Determine the [x, y] coordinate at the center of the cell enclosing the given text.  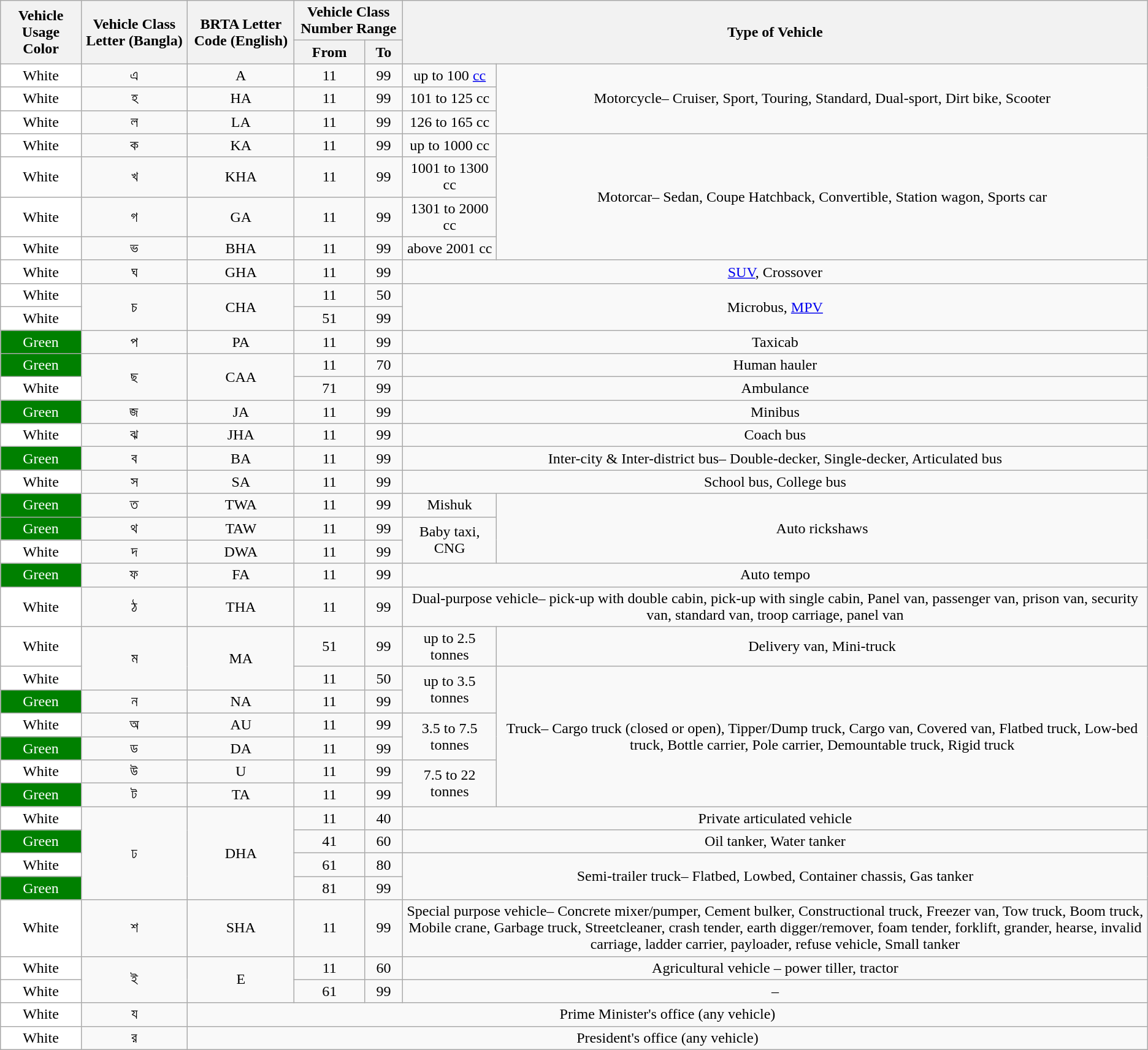
40 [383, 818]
President's office (any vehicle) [668, 1038]
AU [241, 725]
BA [241, 458]
TWA [241, 505]
71 [329, 389]
Vehicle Class Number Range [348, 21]
ঘ [134, 272]
DA [241, 748]
LA [241, 122]
Coach bus [775, 435]
Vehicle Usage Color [41, 32]
ই [134, 980]
U [241, 772]
Human hauler [775, 365]
101 to 125 cc [450, 99]
THA [241, 607]
MA [241, 658]
up to 2.5 tonnes [450, 646]
SHA [241, 928]
Ambulance [775, 389]
7.5 to 22 tonnes [450, 783]
126 to 165 cc [450, 122]
Microbus, MPV [775, 306]
Auto tempo [775, 575]
Motorcar– Sedan, Coupe Hatchback, Convertible, Station wagon, Sports car [822, 197]
SA [241, 482]
GHA [241, 272]
এ [134, 75]
41 [329, 842]
CAA [241, 377]
অ [134, 725]
CHA [241, 306]
ড [134, 748]
BRTA Letter Code (English) [241, 32]
ক [134, 145]
Minibus [775, 412]
চ [134, 306]
Baby taxi, CNG [450, 540]
ন [134, 701]
70 [383, 365]
দ [134, 552]
JA [241, 412]
Motorcycle– Cruiser, Sport, Touring, Standard, Dual-sport, Dirt bike, Scooter [822, 99]
FA [241, 575]
DWA [241, 552]
ভ [134, 248]
Taxicab [775, 341]
HA [241, 99]
ট [134, 795]
ছ [134, 377]
up to 100 cc [450, 75]
উ [134, 772]
TA [241, 795]
থ [134, 528]
A [241, 75]
Auto rickshaws [822, 528]
SUV, Crossover [775, 272]
Agricultural vehicle – power tiller, tractor [775, 968]
স [134, 482]
ঝ [134, 435]
DHA [241, 853]
TAW [241, 528]
হ [134, 99]
Prime Minister's office (any vehicle) [668, 1014]
Oil tanker, Water tanker [775, 842]
ঢ [134, 853]
য [134, 1014]
Vehicle Class Letter (Bangla) [134, 32]
up to 1000 cc [450, 145]
BHA [241, 248]
ল [134, 122]
GA [241, 217]
E [241, 980]
3.5 to 7.5 tonnes [450, 736]
ম [134, 658]
School bus, College bus [775, 482]
র [134, 1038]
KHA [241, 177]
1301 to 2000 cc [450, 217]
above 2001 cc [450, 248]
– [775, 991]
Mishuk [450, 505]
1001 to 1300 cc [450, 177]
গ [134, 217]
Private articulated vehicle [775, 818]
JHA [241, 435]
Delivery van, Mini-truck [822, 646]
81 [329, 888]
80 [383, 865]
NA [241, 701]
খ [134, 177]
শ [134, 928]
জ [134, 412]
Type of Vehicle [775, 32]
To [383, 52]
up to 3.5 tonnes [450, 690]
ফ [134, 575]
Inter-city & Inter-district bus– Double-decker, Single-decker, Articulated bus [775, 458]
From [329, 52]
প [134, 341]
ত [134, 505]
Semi-trailer truck– Flatbed, Lowbed, Container chassis, Gas tanker [775, 877]
ঠ [134, 607]
PA [241, 341]
ব [134, 458]
KA [241, 145]
